Locate the cell with the specified text and output its [x, y] center coordinate. 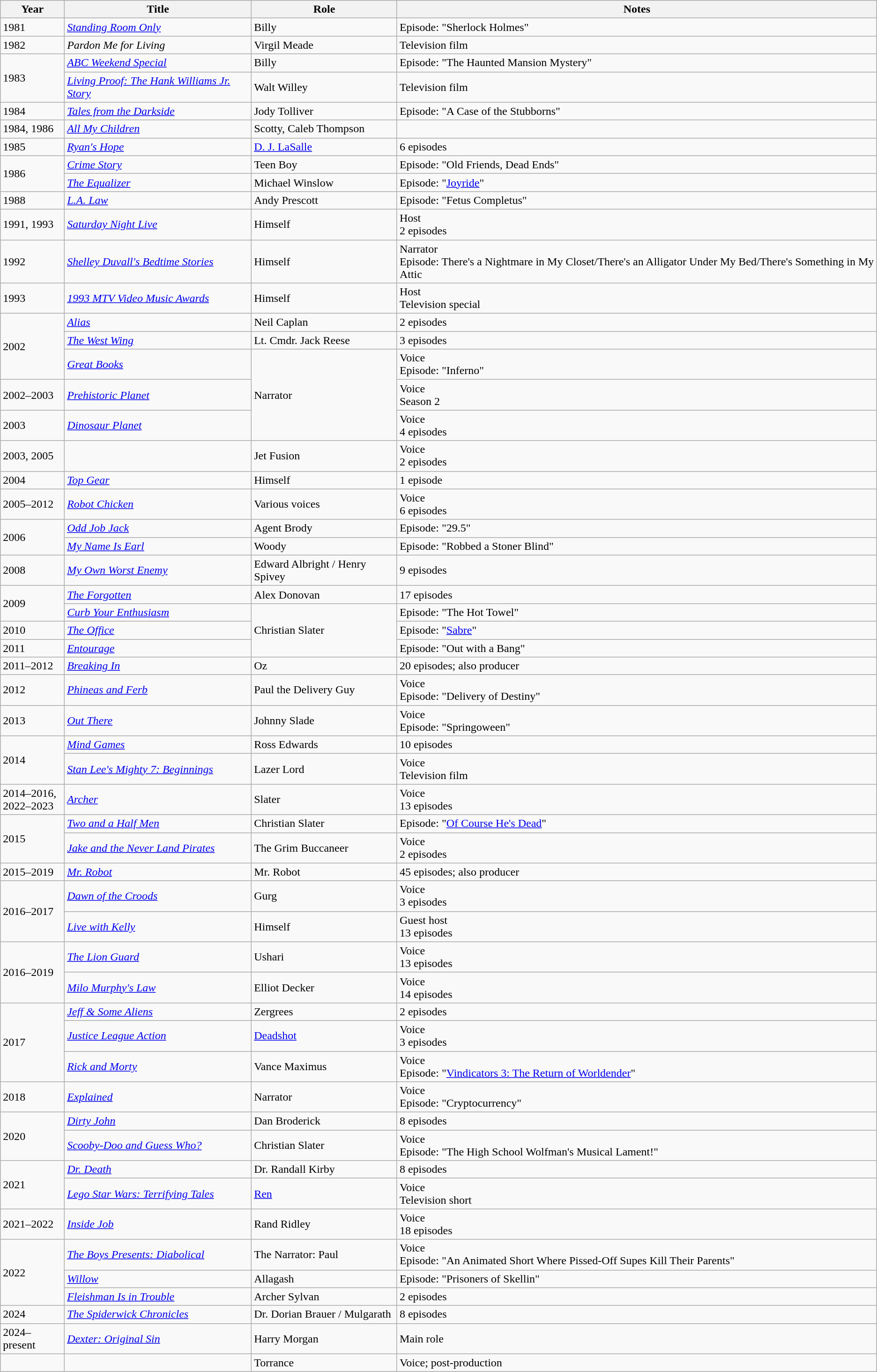
Alex Donovan [324, 594]
10 episodes [637, 745]
Dawn of the Croods [158, 896]
Various voices [324, 504]
Woody [324, 546]
Andy Prescott [324, 200]
The Grim Buccaneer [324, 847]
Notes [637, 9]
Slater [324, 800]
Johnny Slade [324, 721]
Neil Caplan [324, 322]
Voice14 episodes [637, 987]
Jet Fusion [324, 456]
2014 [33, 760]
6 episodes [637, 147]
1985 [33, 147]
Harry Morgan [324, 1339]
Voice6 episodes [637, 504]
The Forgotten [158, 594]
9 episodes [637, 570]
Breaking In [158, 666]
Paul the Delivery Guy [324, 690]
Oz [324, 666]
Walt Willey [324, 87]
Episode: "Robbed a Stoner Blind" [637, 546]
Dinosaur Planet [158, 426]
2017 [33, 1042]
2002–2003 [33, 395]
Saturday Night Live [158, 224]
D. J. LaSalle [324, 147]
VoiceEpisode: "An Animated Short Where Pissed-Off Supes Kill Their Parents" [637, 1254]
1993 MTV Video Music Awards [158, 298]
Dirty John [158, 1121]
Episode: "A Case of the Stubborns" [637, 111]
Vance Maximus [324, 1066]
Torrance [324, 1363]
1983 [33, 78]
Explained [158, 1097]
1984 [33, 111]
Entourage [158, 648]
1 episode [637, 480]
Mind Games [158, 745]
My Own Worst Enemy [158, 570]
Title [158, 9]
Jody Tolliver [324, 111]
The Lion Guard [158, 957]
VoiceTelevision short [637, 1193]
Host2 episodes [637, 224]
Fleishman Is in Trouble [158, 1297]
Lego Star Wars: Terrifying Tales [158, 1193]
Episode: "The Haunted Mansion Mystery" [637, 63]
Episode: "29.5" [637, 528]
Crime Story [158, 165]
Ross Edwards [324, 745]
Inside Job [158, 1224]
Zergrees [324, 1012]
Dr. Death [158, 1170]
VoiceSeason 2 [637, 395]
Prehistoric Planet [158, 395]
My Name Is Earl [158, 546]
L.A. Law [158, 200]
2005–2012 [33, 504]
Rand Ridley [324, 1224]
2012 [33, 690]
Edward Albright / Henry Spivey [324, 570]
The Office [158, 630]
1984, 1986 [33, 129]
Guest host13 episodes [637, 926]
1992 [33, 262]
Milo Murphy's Law [158, 987]
The Equalizer [158, 182]
Voice; post-production [637, 1363]
2011–2012 [33, 666]
2015–2019 [33, 872]
VoiceEpisode: "Cryptocurrency" [637, 1097]
Episode: "Old Friends, Dead Ends" [637, 165]
2003 [33, 426]
Dr. Randall Kirby [324, 1170]
Archer [158, 800]
17 episodes [637, 594]
Elliot Decker [324, 987]
Main role [637, 1339]
Odd Job Jack [158, 528]
2015 [33, 839]
2014–2016,2022–2023 [33, 800]
Standing Room Only [158, 27]
Phineas and Ferb [158, 690]
1982 [33, 45]
Ren [324, 1193]
VoiceTelevision film [637, 769]
Archer Sylvan [324, 1297]
VoiceEpisode: "Delivery of Destiny" [637, 690]
The Boys Presents: Diabolical [158, 1254]
2010 [33, 630]
The Narrator: Paul [324, 1254]
Episode: "Sherlock Holmes" [637, 27]
1991, 1993 [33, 224]
Willow [158, 1279]
Stan Lee's Mighty 7: Beginnings [158, 769]
The West Wing [158, 340]
Curb Your Enthusiasm [158, 612]
VoiceEpisode: "Vindicators 3: The Return of Worldender" [637, 1066]
45 episodes; also producer [637, 872]
Top Gear [158, 480]
2024–present [33, 1339]
2016–2017 [33, 911]
Live with Kelly [158, 926]
3 episodes [637, 340]
Role [324, 9]
Shelley Duvall's Bedtime Stories [158, 262]
Episode: "Fetus Completus" [637, 200]
Episode: "The Hot Towel" [637, 612]
VoiceEpisode: "Inferno" [637, 365]
2003, 2005 [33, 456]
Michael Winslow [324, 182]
Ryan's Hope [158, 147]
Two and a Half Men [158, 824]
Year [33, 9]
1981 [33, 27]
Gurg [324, 896]
2002 [33, 347]
Robot Chicken [158, 504]
ABC Weekend Special [158, 63]
NarratorEpisode: There's a Nightmare in My Closet/There's an Alligator Under My Bed/There's Something in My Attic [637, 262]
Virgil Meade [324, 45]
Episode: "Prisoners of Skellin" [637, 1279]
Teen Boy [324, 165]
Living Proof: The Hank Williams Jr. Story [158, 87]
Jake and the Never Land Pirates [158, 847]
2011 [33, 648]
VoiceEpisode: "Springoween" [637, 721]
Justice League Action [158, 1036]
20 episodes; also producer [637, 666]
Deadshot [324, 1036]
Rick and Morty [158, 1066]
2018 [33, 1097]
2022 [33, 1272]
Allagash [324, 1279]
Alias [158, 322]
Out There [158, 721]
Tales from the Darkside [158, 111]
2016–2019 [33, 972]
Ushari [324, 957]
1988 [33, 200]
Scotty, Caleb Thompson [324, 129]
2009 [33, 603]
HostTelevision special [637, 298]
Agent Brody [324, 528]
Episode: "Out with a Bang" [637, 648]
Episode: "Sabre" [637, 630]
2024 [33, 1314]
Scooby-Doo and Guess Who? [158, 1146]
Great Books [158, 365]
2020 [33, 1136]
1986 [33, 173]
Lt. Cmdr. Jack Reese [324, 340]
VoiceEpisode: "The High School Wolfman's Musical Lament!" [637, 1146]
2013 [33, 721]
Dr. Dorian Brauer / Mulgarath [324, 1314]
Dan Broderick [324, 1121]
All My Children [158, 129]
Voice18 episodes [637, 1224]
Voice4 episodes [637, 426]
2021–2022 [33, 1224]
Episode: "Of Course He's Dead" [637, 824]
2021 [33, 1185]
Lazer Lord [324, 769]
Pardon Me for Living [158, 45]
Jeff & Some Aliens [158, 1012]
2008 [33, 570]
Episode: "Joyride" [637, 182]
2004 [33, 480]
Dexter: Original Sin [158, 1339]
2006 [33, 537]
The Spiderwick Chronicles [158, 1314]
1993 [33, 298]
